Search for the cell housing the specified text and yield its (x, y) center coordinate. 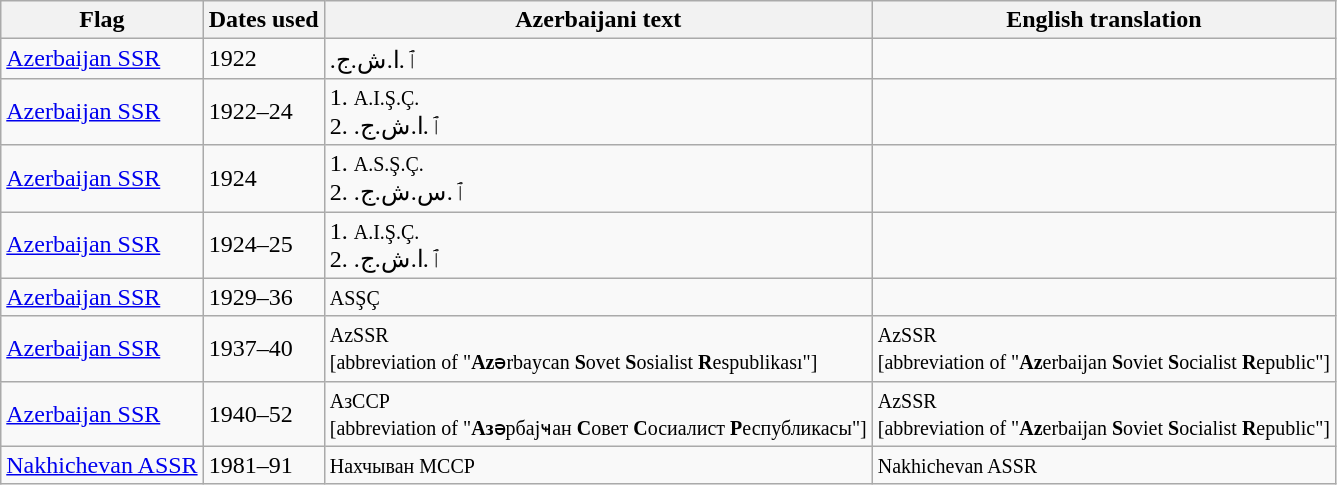
English translation (1104, 20)
1929–36 (264, 297)
1922–24 (264, 112)
1. A.S.Ş.Ç.2. .ٱ.س.ش.ج (598, 178)
1924–25 (264, 246)
AzSSR[abbreviation of "Azərbaycan Sovet Sosialist Respublikası"] (598, 348)
Dates used (264, 20)
Нахчыван МССР (598, 465)
Azerbaijani text (598, 20)
Flag (102, 20)
1937–40 (264, 348)
АзCCP[abbreviation of "Азәрбајҹан Совет Сосиалист Республикасы"] (598, 414)
1981–91 (264, 465)
ASŞÇ (598, 297)
1924 (264, 178)
.ٱ.ا.ش.ج (598, 59)
1922 (264, 59)
1940–52 (264, 414)
